Provide the (X, Y) coordinate of the cell's center where the given text is located.  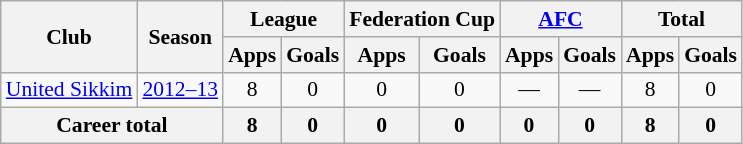
Total (682, 19)
United Sikkim (70, 90)
Federation Cup (422, 19)
League (284, 19)
2012–13 (180, 90)
Season (180, 36)
AFC (560, 19)
Club (70, 36)
Career total (112, 126)
